Capture the cell that displays the provided text and extract its [X, Y] central coordinate. 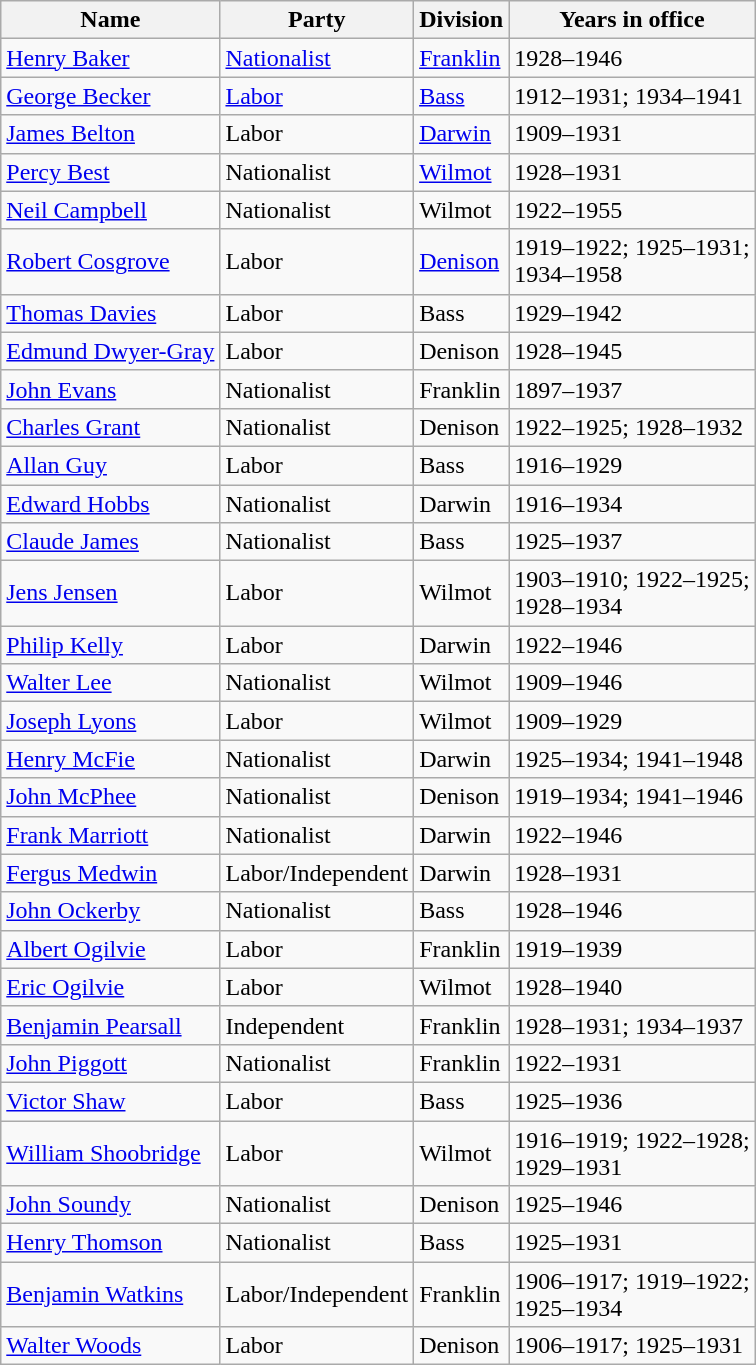
Fergus Medwin [110, 873]
Allan Guy [110, 465]
John Evans [110, 389]
1897–1937 [632, 389]
John Ockerby [110, 911]
1925–1934; 1941–1948 [632, 759]
1925–1937 [632, 542]
Benjamin Watkins [110, 1294]
Henry McFie [110, 759]
1922–1955 [632, 210]
1925–1931 [632, 1243]
1916–1929 [632, 465]
James Belton [110, 134]
Party [317, 20]
Walter Woods [110, 1346]
Walter Lee [110, 683]
Eric Ogilvie [110, 987]
Edmund Dwyer-Gray [110, 351]
Joseph Lyons [110, 721]
1912–1931; 1934–1941 [632, 96]
Edward Hobbs [110, 503]
Years in office [632, 20]
1922–1931 [632, 1063]
Charles Grant [110, 427]
1928–1940 [632, 987]
Independent [317, 1025]
1919–1922; 1925–1931;1934–1958 [632, 262]
1919–1939 [632, 949]
1909–1929 [632, 721]
Jens Jensen [110, 594]
Name [110, 20]
Henry Baker [110, 58]
Henry Thomson [110, 1243]
Albert Ogilvie [110, 949]
1909–1946 [632, 683]
1928–1945 [632, 351]
Division [462, 20]
1929–1942 [632, 313]
1922–1925; 1928–1932 [632, 427]
John McPhee [110, 797]
John Soundy [110, 1205]
1906–1917; 1919–1922;1925–1934 [632, 1294]
Percy Best [110, 172]
1916–1934 [632, 503]
Frank Marriott [110, 835]
Thomas Davies [110, 313]
John Piggott [110, 1063]
1919–1934; 1941–1946 [632, 797]
Robert Cosgrove [110, 262]
Philip Kelly [110, 645]
Neil Campbell [110, 210]
1925–1946 [632, 1205]
Benjamin Pearsall [110, 1025]
1928–1931; 1934–1937 [632, 1025]
1909–1931 [632, 134]
George Becker [110, 96]
1925–1936 [632, 1101]
1906–1917; 1925–1931 [632, 1346]
William Shoobridge [110, 1152]
Victor Shaw [110, 1101]
Claude James [110, 542]
1903–1910; 1922–1925;1928–1934 [632, 594]
1916–1919; 1922–1928;1929–1931 [632, 1152]
